From the cell containing the given text, extract its center point as [x, y] coordinate. 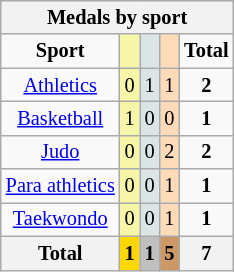
Taekwondo [60, 219]
7 [206, 253]
Medals by sport [118, 17]
Basketball [60, 118]
Para athletics [60, 186]
Judo [60, 152]
Athletics [60, 85]
Sport [60, 51]
5 [169, 253]
